Search for the cell housing the specified text and yield its [x, y] center coordinate. 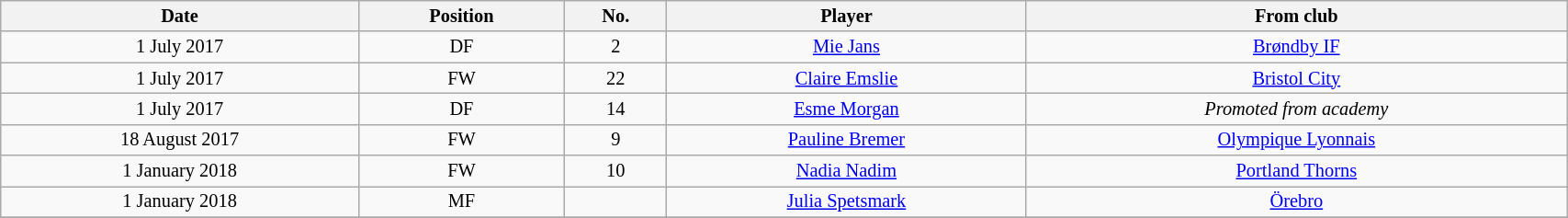
10 [615, 171]
MF [461, 201]
9 [615, 140]
Olympique Lyonnais [1297, 140]
Position [461, 16]
Portland Thorns [1297, 171]
Promoted from academy [1297, 109]
From club [1297, 16]
Örebro [1297, 201]
2 [615, 47]
Pauline Bremer [847, 140]
Esme Morgan [847, 109]
Claire Emslie [847, 78]
Date [180, 16]
Nadia Nadim [847, 171]
Mie Jans [847, 47]
Brøndby IF [1297, 47]
No. [615, 16]
14 [615, 109]
Bristol City [1297, 78]
Player [847, 16]
22 [615, 78]
Julia Spetsmark [847, 201]
18 August 2017 [180, 140]
